Determine the [X, Y] coordinate at the center of the cell enclosing the given text.  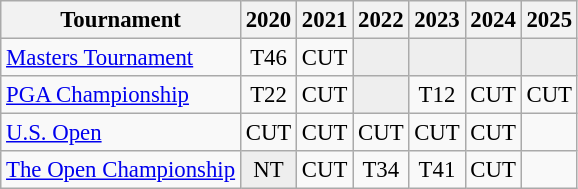
2023 [437, 20]
T22 [268, 95]
T12 [437, 95]
T46 [268, 58]
2020 [268, 20]
The Open Championship [121, 170]
T34 [381, 170]
T41 [437, 170]
2021 [325, 20]
Tournament [121, 20]
NT [268, 170]
2022 [381, 20]
2024 [493, 20]
PGA Championship [121, 95]
U.S. Open [121, 133]
2025 [549, 20]
Masters Tournament [121, 58]
